Return the (X, Y) coordinate for the center point of the cell that contains the specified text.  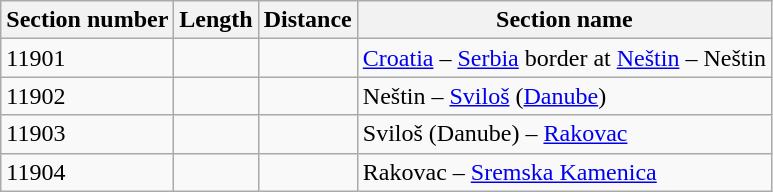
Distance (308, 20)
11904 (88, 172)
11902 (88, 96)
11901 (88, 58)
Sviloš (Danube) – Rakovac (564, 134)
Length (216, 20)
Croatia – Serbia border at Neštin – Neštin (564, 58)
Neštin – Sviloš (Danube) (564, 96)
Rakovac – Sremska Kamenica (564, 172)
Section name (564, 20)
Section number (88, 20)
11903 (88, 134)
